Locate the cell with the specified text and output its (X, Y) center coordinate. 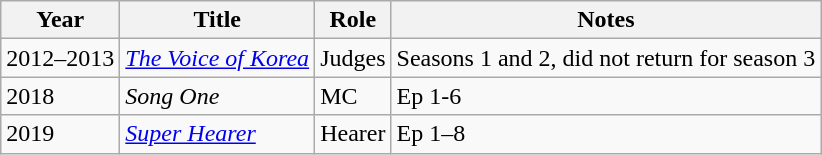
Judges (353, 58)
2012–2013 (60, 58)
The Voice of Korea (218, 58)
Role (353, 20)
Song One (218, 96)
2018 (60, 96)
Super Hearer (218, 134)
Year (60, 20)
Notes (606, 20)
Ep 1-6 (606, 96)
Title (218, 20)
Seasons 1 and 2, did not return for season 3 (606, 58)
Hearer (353, 134)
Ep 1–8 (606, 134)
2019 (60, 134)
MC (353, 96)
